Determine the (X, Y) coordinate at the center of the cell enclosing the given text.  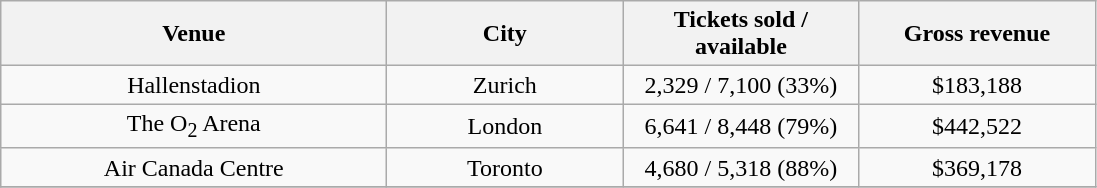
Zurich (505, 85)
The O2 Arena (194, 126)
Gross revenue (977, 34)
$183,188 (977, 85)
City (505, 34)
Air Canada Centre (194, 167)
Hallenstadion (194, 85)
$442,522 (977, 126)
2,329 / 7,100 (33%) (741, 85)
4,680 / 5,318 (88%) (741, 167)
Tickets sold / available (741, 34)
$369,178 (977, 167)
6,641 / 8,448 (79%) (741, 126)
Toronto (505, 167)
London (505, 126)
Venue (194, 34)
